Capture the cell that displays the provided text and extract its [x, y] central coordinate. 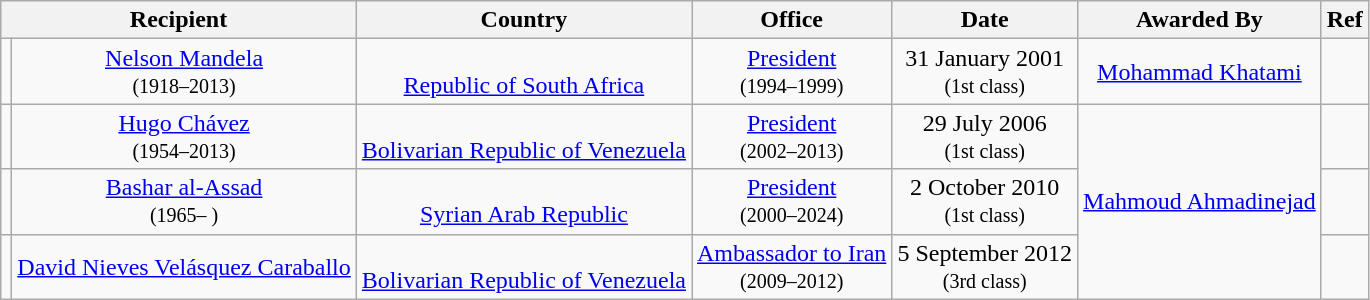
President(2000–2024) [792, 202]
Office [792, 20]
President(2002–2013) [792, 136]
Ref [1344, 20]
Date [985, 20]
2 October 2010(1st class) [985, 202]
Republic of South Africa [524, 72]
Nelson Mandela(1918–2013) [184, 72]
5 September 2012(3rd class) [985, 266]
Mahmoud Ahmadinejad [1200, 202]
David Nieves Velásquez Caraballo [184, 266]
Ambassador to Iran(2009–2012) [792, 266]
Syrian Arab Republic [524, 202]
Mohammad Khatami [1200, 72]
Bashar al-Assad(1965– ) [184, 202]
Recipient [179, 20]
Country [524, 20]
29 July 2006(1st class) [985, 136]
President(1994–1999) [792, 72]
31 January 2001(1st class) [985, 72]
Hugo Chávez(1954–2013) [184, 136]
Awarded By [1200, 20]
